Output the [x, y] coordinate of the center of the cell containing the given text.  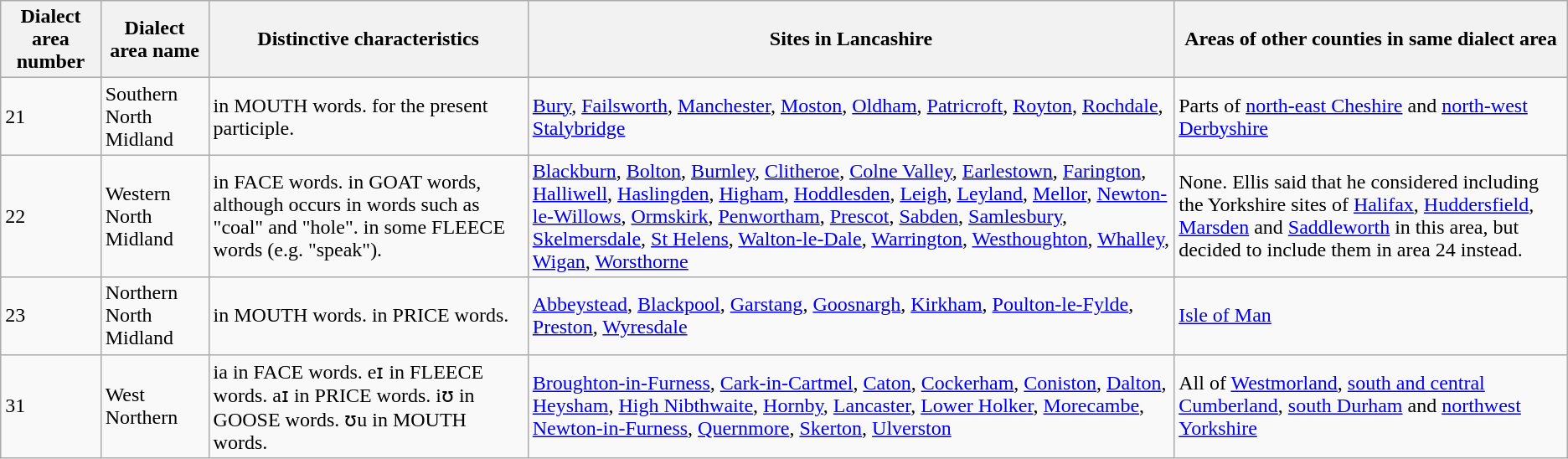
Southern North Midland [154, 116]
ia in FACE words. eɪ in FLEECE words. aɪ in PRICE words. iʊ in GOOSE words. ʊu in MOUTH words. [369, 406]
Parts of north-east Cheshire and north-west Derbyshire [1371, 116]
in MOUTH words. in PRICE words. [369, 316]
Distinctive characteristics [369, 39]
Western North Midland [154, 216]
31 [50, 406]
Abbeystead, Blackpool, Garstang, Goosnargh, Kirkham, Poulton-le-Fylde, Preston, Wyresdale [851, 316]
21 [50, 116]
in FACE words. in GOAT words, although occurs in words such as "coal" and "hole". in some FLEECE words (e.g. "speak"). [369, 216]
in MOUTH words. for the present participle. [369, 116]
Bury, Failsworth, Manchester, Moston, Oldham, Patricroft, Royton, Rochdale, Stalybridge [851, 116]
Isle of Man [1371, 316]
Dialect area number [50, 39]
Northern North Midland [154, 316]
22 [50, 216]
Dialect area name [154, 39]
Areas of other counties in same dialect area [1371, 39]
All of Westmorland, south and central Cumberland, south Durham and northwest Yorkshire [1371, 406]
23 [50, 316]
Sites in Lancashire [851, 39]
West Northern [154, 406]
